Return the [X, Y] coordinate for the center point of the cell that contains the specified text.  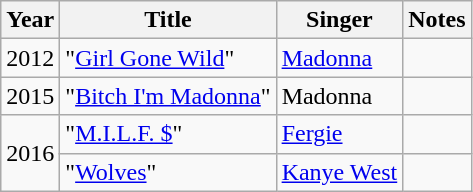
"Girl Gone Wild" [168, 58]
Notes [437, 20]
Fergie [340, 134]
Title [168, 20]
Singer [340, 20]
"M.I.L.F. $" [168, 134]
2012 [30, 58]
"Bitch I'm Madonna" [168, 96]
Kanye West [340, 172]
"Wolves" [168, 172]
2016 [30, 153]
Year [30, 20]
2015 [30, 96]
